Return the (X, Y) coordinate for the center point of the cell that contains the specified text.  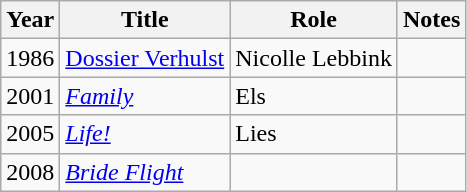
Life! (145, 134)
Family (145, 96)
2008 (30, 172)
Lies (314, 134)
Year (30, 20)
Els (314, 96)
Nicolle Lebbink (314, 58)
Dossier Verhulst (145, 58)
1986 (30, 58)
Bride Flight (145, 172)
2005 (30, 134)
Notes (431, 20)
Title (145, 20)
2001 (30, 96)
Role (314, 20)
